Identify which cell holds the provided text, then report its (x, y) central coordinate. 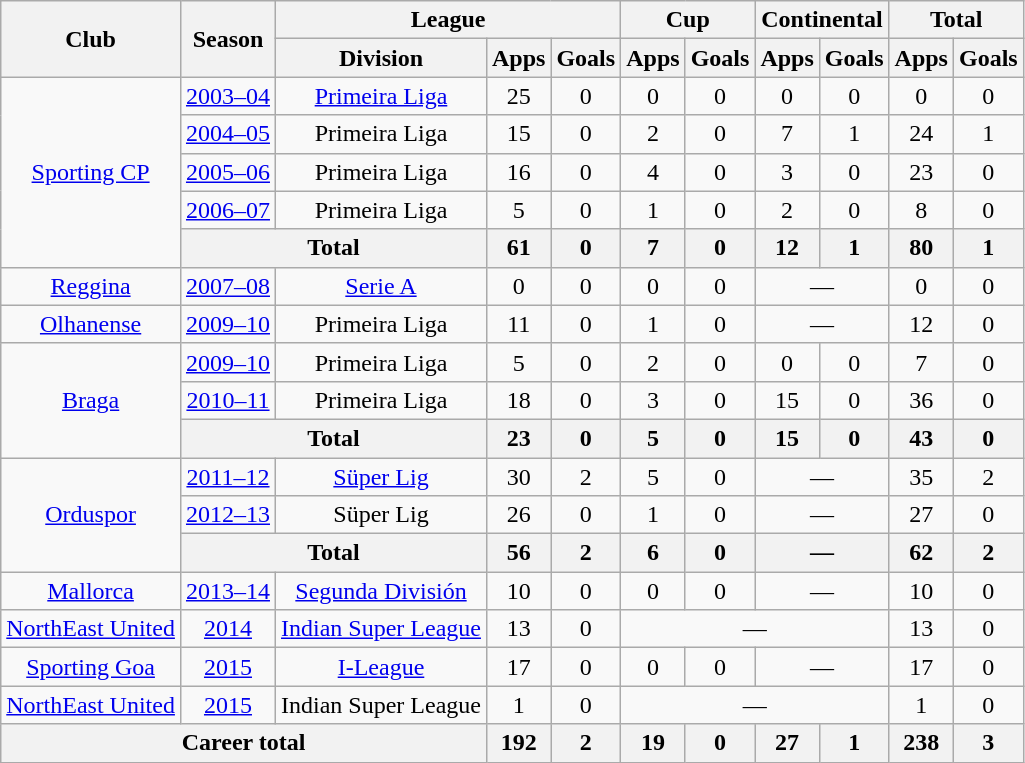
80 (921, 248)
Sporting Goa (91, 667)
238 (921, 743)
30 (518, 477)
35 (921, 477)
I-League (382, 667)
36 (921, 400)
19 (653, 743)
Club (91, 39)
Segunda División (382, 591)
Sporting CP (91, 172)
16 (518, 172)
4 (653, 172)
Cup (688, 20)
Reggina (91, 286)
2006–07 (228, 210)
6 (653, 553)
2014 (228, 629)
2004–05 (228, 134)
Orduspor (91, 515)
192 (518, 743)
43 (921, 438)
Olhanense (91, 324)
Career total (244, 743)
2007–08 (228, 286)
League (448, 20)
2005–06 (228, 172)
2010–11 (228, 400)
61 (518, 248)
Braga (91, 400)
11 (518, 324)
Division (382, 58)
Mallorca (91, 591)
2011–12 (228, 477)
25 (518, 96)
2013–14 (228, 591)
2012–13 (228, 515)
62 (921, 553)
18 (518, 400)
Serie A (382, 286)
Season (228, 39)
2003–04 (228, 96)
26 (518, 515)
Continental (822, 20)
8 (921, 210)
56 (518, 553)
24 (921, 134)
